Scan for the cell matching the given text and deliver its (X, Y) coordinate at center. 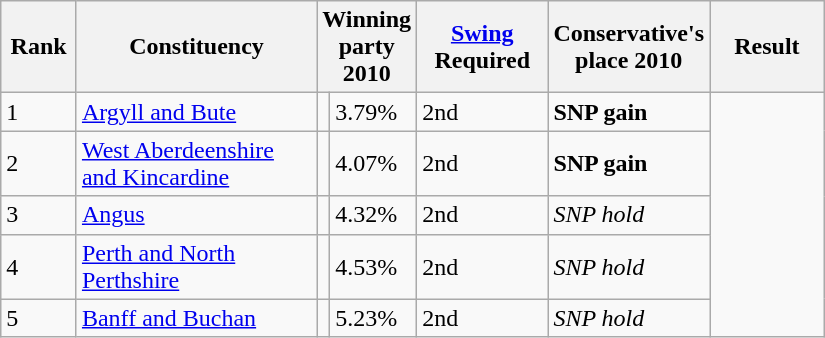
Argyll and Bute (196, 112)
Conservative's place 2010 (629, 47)
5 (39, 318)
Constituency (196, 47)
4 (39, 266)
Swing Required (482, 47)
Banff and Buchan (196, 318)
Perth and North Perthshire (196, 266)
2 (39, 164)
1 (39, 112)
Rank (39, 47)
5.23% (374, 318)
3.79% (374, 112)
4.07% (374, 164)
4.53% (374, 266)
Winning party 2010 (367, 47)
3 (39, 215)
Angus (196, 215)
Result (768, 47)
West Aberdeenshire and Kincardine (196, 164)
4.32% (374, 215)
